For the text-containing cell, return its midpoint in [X, Y] coordinate format. 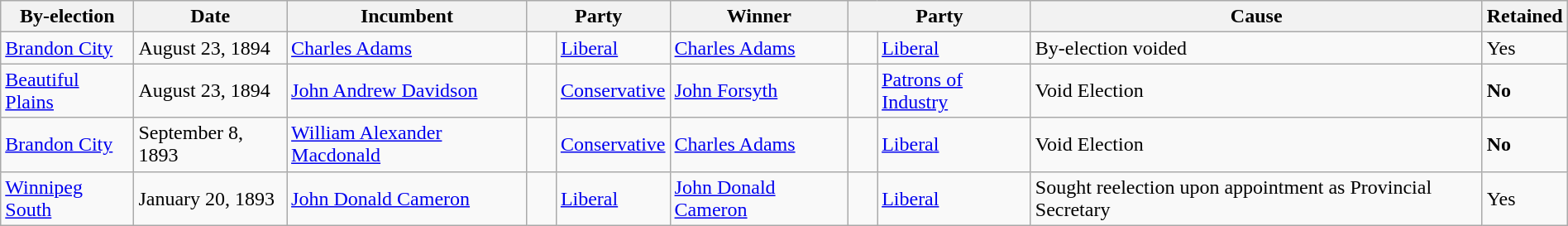
Date [210, 17]
Cause [1256, 17]
Winnipeg South [68, 199]
By-election voided [1256, 48]
Retained [1525, 17]
September 8, 1893 [210, 144]
Winner [759, 17]
John Andrew Davidson [407, 91]
January 20, 1893 [210, 199]
By-election [68, 17]
William Alexander Macdonald [407, 144]
Incumbent [407, 17]
Beautiful Plains [68, 91]
John Forsyth [759, 91]
Patrons of Industry [954, 91]
Sought reelection upon appointment as Provincial Secretary [1256, 199]
